Pinpoint the cell where the given text exists, returning its (x, y) midpoint coordinate. 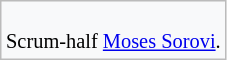
Scrum-half Moses Sorovi. (113, 30)
